Extract the (X, Y) coordinate from the center of the cell holding the provided text.  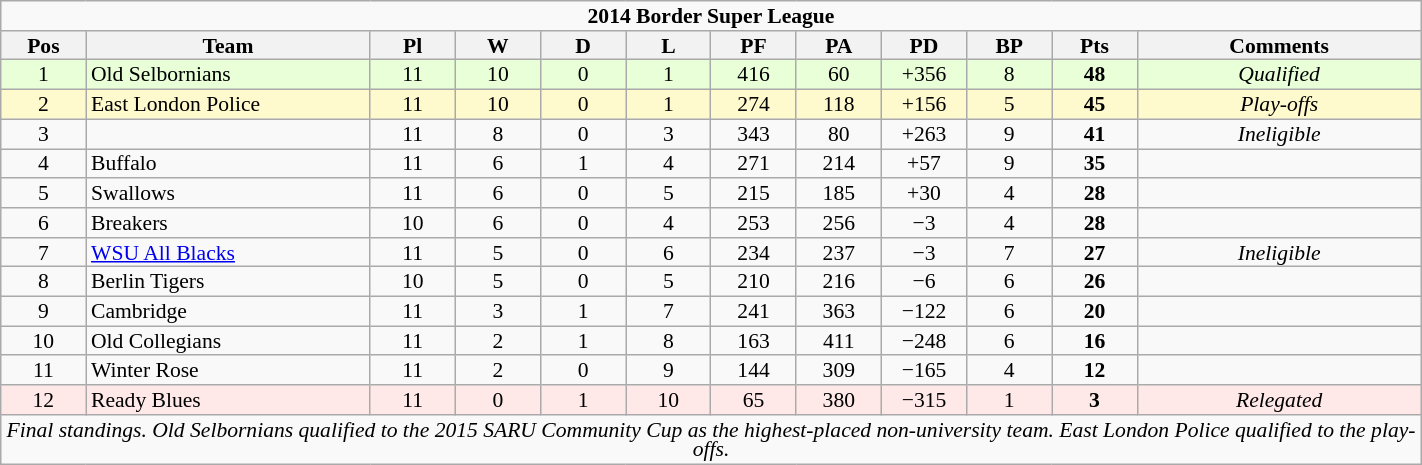
Winter Rose (228, 371)
Buffalo (228, 164)
60 (838, 75)
48 (1094, 75)
D (584, 46)
Breakers (228, 223)
WSU All Blacks (228, 253)
PD (924, 46)
20 (1094, 312)
Pts (1094, 46)
144 (754, 371)
241 (754, 312)
Old Collegians (228, 341)
65 (754, 400)
Berlin Tigers (228, 282)
163 (754, 341)
41 (1094, 134)
214 (838, 164)
Pl (412, 46)
−315 (924, 400)
+356 (924, 75)
PF (754, 46)
26 (1094, 282)
Play-offs (1279, 105)
Qualified (1279, 75)
274 (754, 105)
+30 (924, 193)
Comments (1279, 46)
27 (1094, 253)
253 (754, 223)
416 (754, 75)
215 (754, 193)
234 (754, 253)
2014 Border Super League (711, 16)
80 (838, 134)
237 (838, 253)
Team (228, 46)
309 (838, 371)
411 (838, 341)
PA (838, 46)
343 (754, 134)
216 (838, 282)
Relegated (1279, 400)
45 (1094, 105)
+57 (924, 164)
380 (838, 400)
118 (838, 105)
L (668, 46)
−165 (924, 371)
−6 (924, 282)
Old Selbornians (228, 75)
210 (754, 282)
+263 (924, 134)
+156 (924, 105)
Pos (44, 46)
W (498, 46)
−248 (924, 341)
185 (838, 193)
BP (1010, 46)
35 (1094, 164)
East London Police (228, 105)
Cambridge (228, 312)
Swallows (228, 193)
16 (1094, 341)
−122 (924, 312)
Ready Blues (228, 400)
271 (754, 164)
256 (838, 223)
363 (838, 312)
